Find where the given text appears and provide that cell's center as (x, y) coordinate. 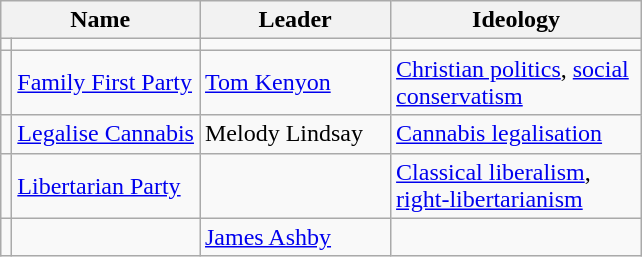
Cannabis legalisation (516, 134)
Libertarian Party (106, 186)
Christian politics, social conservatism (516, 82)
Tom Kenyon (296, 82)
James Ashby (296, 237)
Family First Party (106, 82)
Classical liberalism, right-libertarianism (516, 186)
Ideology (516, 20)
Legalise Cannabis (106, 134)
Melody Lindsay (296, 134)
Leader (296, 20)
Name (100, 20)
